Return [X, Y] of the center of cell containing provided text 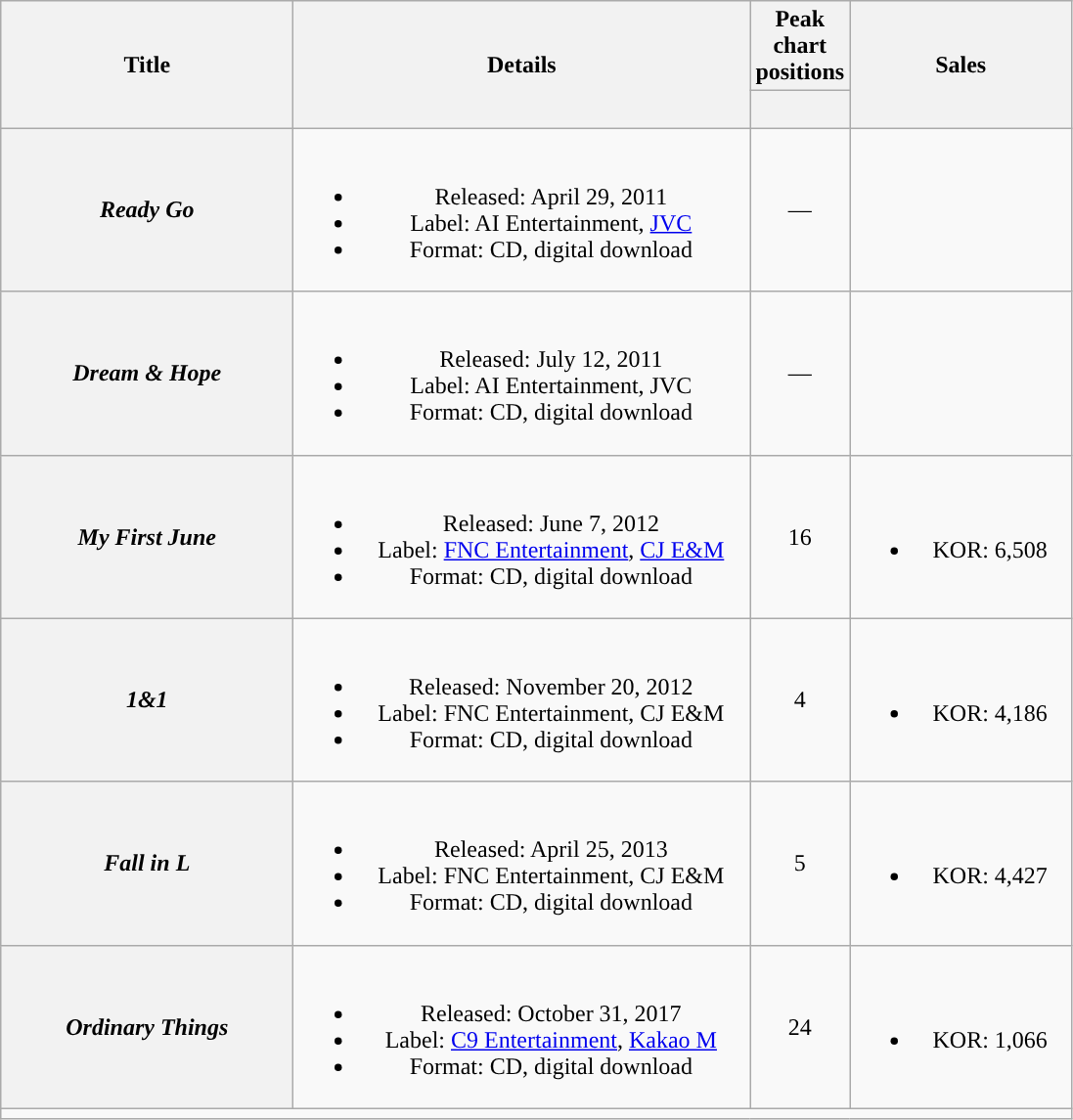
Released: November 20, 2012 Label: FNC Entertainment, CJ E&MFormat: CD, digital download [522, 700]
5 [800, 863]
16 [800, 536]
Fall in L [147, 863]
24 [800, 1027]
KOR: 4,427 [961, 863]
KOR: 4,186 [961, 700]
Released: June 7, 2012 Label: FNC Entertainment, CJ E&MFormat: CD, digital download [522, 536]
Ready Go [147, 209]
Dream & Hope [147, 374]
4 [800, 700]
KOR: 6,508 [961, 536]
1&1 [147, 700]
Title [147, 65]
Released: April 29, 2011 Label: AI Entertainment, JVCFormat: CD, digital download [522, 209]
Details [522, 65]
Ordinary Things [147, 1027]
Sales [961, 65]
Peak chart positions [800, 46]
Released: October 31, 2017 Label: C9 Entertainment, Kakao MFormat: CD, digital download [522, 1027]
My First June [147, 536]
KOR: 1,066 [961, 1027]
Released: April 25, 2013 Label: FNC Entertainment, CJ E&MFormat: CD, digital download [522, 863]
Released: July 12, 2011 Label: AI Entertainment, JVCFormat: CD, digital download [522, 374]
